Output the (x, y) coordinate of the center of the cell containing the given text.  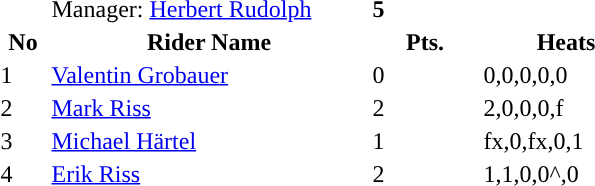
Michael Härtel (209, 141)
Rider Name (209, 42)
Pts. (425, 42)
1 (425, 141)
Valentin Grobauer (209, 75)
Mark Riss (209, 108)
0 (425, 75)
2 (425, 108)
